Detect which cell encompasses the target text, then output its [x, y] center coordinate. 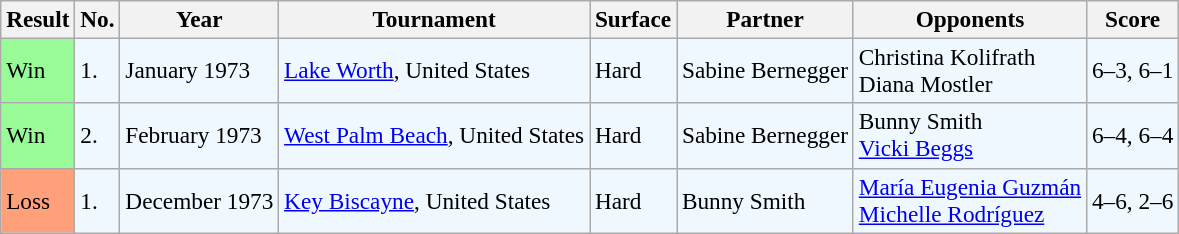
Tournament [434, 19]
Score [1133, 19]
January 1973 [200, 70]
6–4, 6–4 [1133, 136]
Christina Kolifrath Diana Mostler [970, 70]
2. [98, 136]
Year [200, 19]
6–3, 6–1 [1133, 70]
María Eugenia Guzmán Michelle Rodríguez [970, 200]
4–6, 2–6 [1133, 200]
No. [98, 19]
Key Biscayne, United States [434, 200]
Surface [634, 19]
Bunny Smith Vicki Beggs [970, 136]
Loss [38, 200]
Lake Worth, United States [434, 70]
Opponents [970, 19]
Result [38, 19]
February 1973 [200, 136]
Partner [766, 19]
West Palm Beach, United States [434, 136]
Bunny Smith [766, 200]
December 1973 [200, 200]
